Locate the cell with the specified text and output its [X, Y] center coordinate. 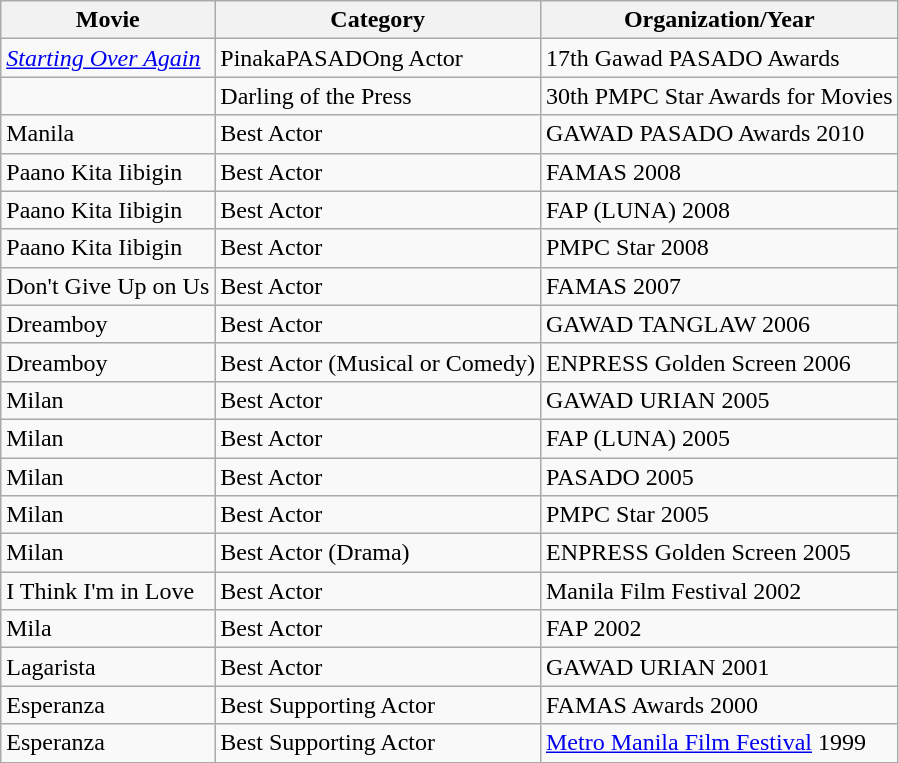
Mila [108, 629]
Lagarista [108, 667]
I Think I'm in Love [108, 591]
Manila [108, 134]
GAWAD PASADO Awards 2010 [719, 134]
Best Actor (Drama) [378, 553]
Best Actor (Musical or Comedy) [378, 362]
17th Gawad PASADO Awards [719, 58]
PASADO 2005 [719, 477]
GAWAD URIAN 2001 [719, 667]
FAP (LUNA) 2005 [719, 438]
PinakaPASADOng Actor [378, 58]
GAWAD URIAN 2005 [719, 400]
FAP 2002 [719, 629]
FAMAS 2008 [719, 172]
ENPRESS Golden Screen 2006 [719, 362]
FAP (LUNA) 2008 [719, 210]
Metro Manila Film Festival 1999 [719, 743]
PMPC Star 2005 [719, 515]
GAWAD TANGLAW 2006 [719, 324]
Manila Film Festival 2002 [719, 591]
Category [378, 20]
Starting Over Again [108, 58]
ENPRESS Golden Screen 2005 [719, 553]
30th PMPC Star Awards for Movies [719, 96]
FAMAS Awards 2000 [719, 705]
Don't Give Up on Us [108, 286]
Organization/Year [719, 20]
Darling of the Press [378, 96]
Movie [108, 20]
PMPC Star 2008 [719, 248]
FAMAS 2007 [719, 286]
